Return [X, Y] of the center of cell containing provided text 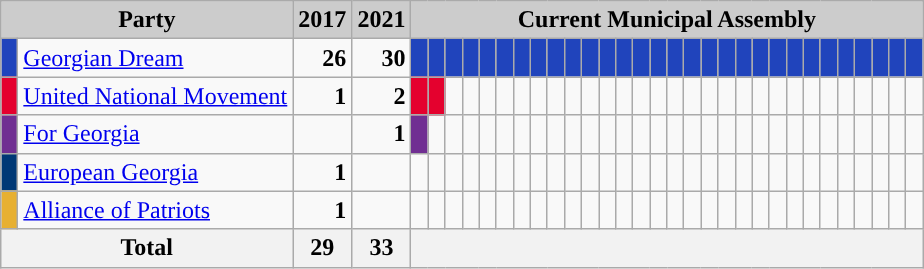
United National Movement [156, 96]
29 [322, 248]
European Georgia [156, 172]
33 [382, 248]
Party [147, 20]
2 [382, 96]
For Georgia [156, 134]
30 [382, 58]
26 [322, 58]
2017 [322, 20]
Georgian Dream [156, 58]
Current Municipal Assembly [667, 20]
Total [147, 248]
2021 [382, 20]
Alliance of Patriots [156, 210]
